Identify which cell holds the provided text, then report its [x, y] central coordinate. 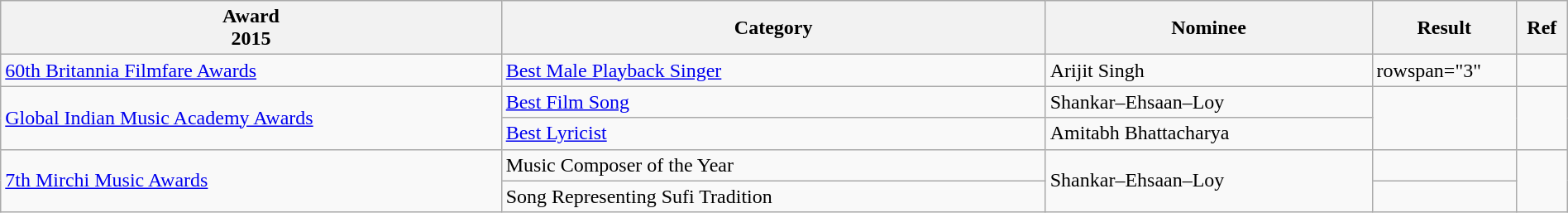
Nominee [1209, 28]
7th Mirchi Music Awards [251, 181]
Best Lyricist [773, 133]
60th Britannia Filmfare Awards [251, 70]
Award2015 [251, 28]
Ref [1542, 28]
Category [773, 28]
Global Indian Music Academy Awards [251, 118]
rowspan="3" [1444, 70]
Arijit Singh [1209, 70]
Best Male Playback Singer [773, 70]
Result [1444, 28]
Music Composer of the Year [773, 165]
Amitabh Bhattacharya [1209, 133]
Song Representing Sufi Tradition [773, 196]
Best Film Song [773, 102]
